From the cell containing the given text, extract its center point as [X, Y] coordinate. 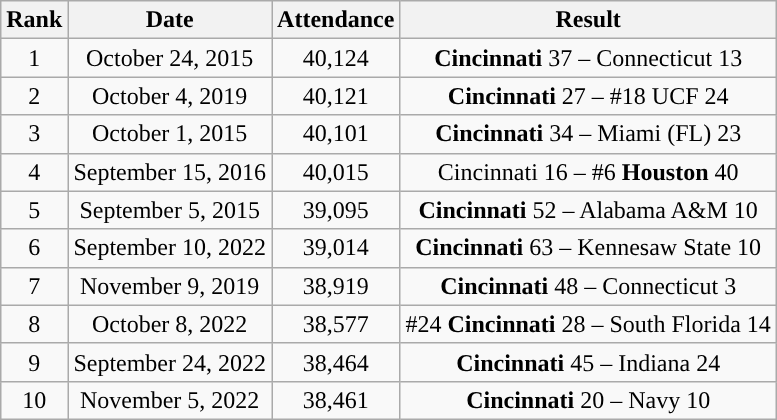
38,461 [336, 400]
November 9, 2019 [170, 286]
3 [34, 134]
40,121 [336, 96]
September 15, 2016 [170, 172]
6 [34, 248]
October 4, 2019 [170, 96]
Cincinnati 48 – Connecticut 3 [588, 286]
Cincinnati 37 – Connecticut 13 [588, 58]
Rank [34, 20]
8 [34, 324]
Cincinnati 63 – Kennesaw State 10 [588, 248]
November 5, 2022 [170, 400]
40,101 [336, 134]
1 [34, 58]
38,577 [336, 324]
Cincinnati 20 – Navy 10 [588, 400]
9 [34, 362]
September 24, 2022 [170, 362]
2 [34, 96]
September 5, 2015 [170, 210]
October 8, 2022 [170, 324]
Result [588, 20]
39,095 [336, 210]
40,124 [336, 58]
October 1, 2015 [170, 134]
October 24, 2015 [170, 58]
Cincinnati 16 – #6 Houston 40 [588, 172]
Attendance [336, 20]
#24 Cincinnati 28 – South Florida 14 [588, 324]
Cincinnati 52 – Alabama A&M 10 [588, 210]
39,014 [336, 248]
Cincinnati 45 – Indiana 24 [588, 362]
38,919 [336, 286]
40,015 [336, 172]
38,464 [336, 362]
Cincinnati 34 – Miami (FL) 23 [588, 134]
4 [34, 172]
Cincinnati 27 – #18 UCF 24 [588, 96]
7 [34, 286]
5 [34, 210]
September 10, 2022 [170, 248]
Date [170, 20]
10 [34, 400]
